Pinpoint the cell where the given text exists, returning its (X, Y) midpoint coordinate. 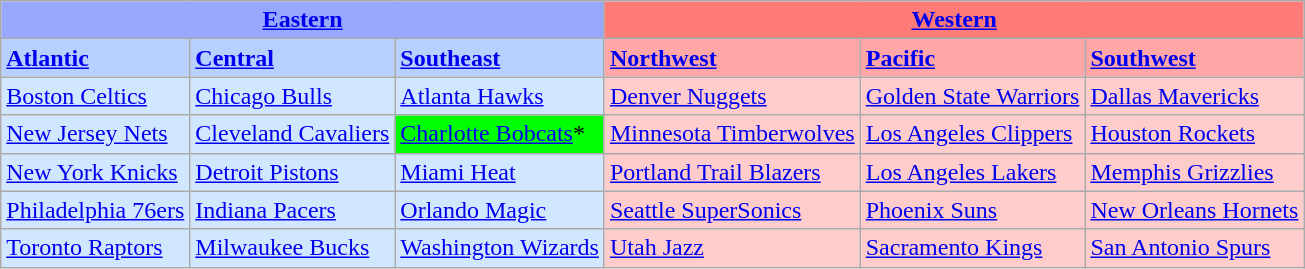
Northwest (732, 58)
Miami Heat (500, 172)
Phoenix Suns (972, 210)
Denver Nuggets (732, 96)
Boston Celtics (96, 96)
Central (292, 58)
Houston Rockets (1194, 134)
Toronto Raptors (96, 248)
New York Knicks (96, 172)
Milwaukee Bucks (292, 248)
Detroit Pistons (292, 172)
Atlantic (96, 58)
Western (954, 20)
Charlotte Bobcats* (500, 134)
Washington Wizards (500, 248)
Los Angeles Lakers (972, 172)
Portland Trail Blazers (732, 172)
Pacific (972, 58)
Memphis Grizzlies (1194, 172)
Philadelphia 76ers (96, 210)
Atlanta Hawks (500, 96)
New Jersey Nets (96, 134)
Minnesota Timberwolves (732, 134)
San Antonio Spurs (1194, 248)
Southwest (1194, 58)
Los Angeles Clippers (972, 134)
Dallas Mavericks (1194, 96)
Sacramento Kings (972, 248)
Southeast (500, 58)
Indiana Pacers (292, 210)
New Orleans Hornets (1194, 210)
Eastern (303, 20)
Cleveland Cavaliers (292, 134)
Chicago Bulls (292, 96)
Seattle SuperSonics (732, 210)
Orlando Magic (500, 210)
Utah Jazz (732, 248)
Golden State Warriors (972, 96)
